Locate the cell with the specified text and output its (X, Y) center coordinate. 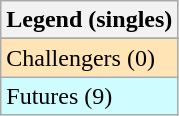
Legend (singles) (90, 20)
Challengers (0) (90, 58)
Futures (9) (90, 96)
